Return (X, Y) of the center of cell containing provided text 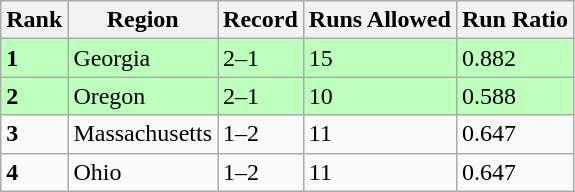
0.882 (514, 58)
Ohio (143, 172)
Region (143, 20)
Massachusetts (143, 134)
Record (261, 20)
15 (380, 58)
0.588 (514, 96)
Rank (34, 20)
Runs Allowed (380, 20)
4 (34, 172)
2 (34, 96)
Georgia (143, 58)
10 (380, 96)
Run Ratio (514, 20)
Oregon (143, 96)
1 (34, 58)
3 (34, 134)
